Return the [x, y] coordinate for the center point of the cell that contains the specified text.  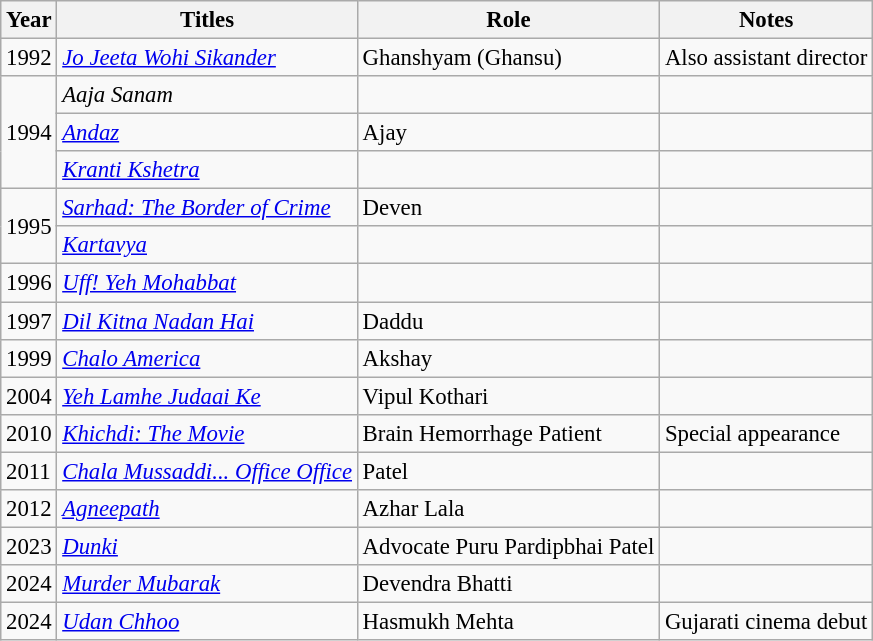
Andaz [207, 133]
Daddu [508, 321]
Advocate Puru Pardipbhai Patel [508, 546]
Hasmukh Mehta [508, 621]
Yeh Lamhe Judaai Ke [207, 396]
Uff! Yeh Mohabbat [207, 283]
Patel [508, 471]
Gujarati cinema debut [766, 621]
Notes [766, 20]
Brain Hemorrhage Patient [508, 433]
1999 [29, 358]
Dunki [207, 546]
Kartavya [207, 245]
Role [508, 20]
Kranti Kshetra [207, 170]
Dil Kitna Nadan Hai [207, 321]
Agneepath [207, 509]
Chala Mussaddi... Office Office [207, 471]
Udan Chhoo [207, 621]
Deven [508, 208]
1995 [29, 226]
Ghanshyam (Ghansu) [508, 58]
Murder Mubarak [207, 584]
2012 [29, 509]
Chalo America [207, 358]
Also assistant director [766, 58]
2010 [29, 433]
Titles [207, 20]
Jo Jeeta Wohi Sikander [207, 58]
1992 [29, 58]
Vipul Kothari [508, 396]
Devendra Bhatti [508, 584]
2023 [29, 546]
Special appearance [766, 433]
1997 [29, 321]
Khichdi: The Movie [207, 433]
1994 [29, 132]
2004 [29, 396]
Aaja Sanam [207, 95]
1996 [29, 283]
Akshay [508, 358]
Sarhad: The Border of Crime [207, 208]
Year [29, 20]
Ajay [508, 133]
Azhar Lala [508, 509]
2011 [29, 471]
